Return [X, Y] of the center of cell containing provided text 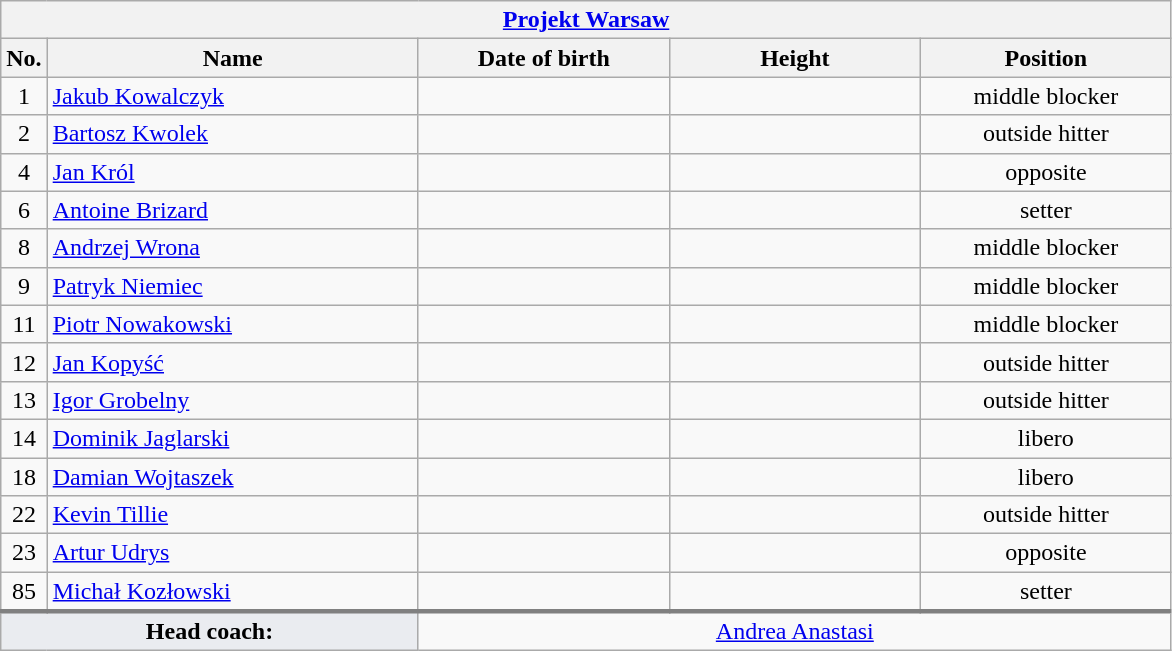
No. [24, 58]
85 [24, 592]
Igor Grobelny [232, 400]
Date of birth [544, 58]
Michał Kozłowski [232, 592]
Antoine Brizard [232, 210]
Height [794, 58]
11 [24, 324]
14 [24, 438]
Bartosz Kwolek [232, 134]
Jakub Kowalczyk [232, 96]
Dominik Jaglarski [232, 438]
2 [24, 134]
1 [24, 96]
18 [24, 477]
22 [24, 515]
12 [24, 362]
Artur Udrys [232, 553]
23 [24, 553]
Position [1046, 58]
8 [24, 248]
Head coach: [210, 631]
Jan Kopyść [232, 362]
Andrzej Wrona [232, 248]
4 [24, 172]
13 [24, 400]
9 [24, 286]
Kevin Tillie [232, 515]
Name [232, 58]
Andrea Anastasi [794, 631]
Damian Wojtaszek [232, 477]
Piotr Nowakowski [232, 324]
Patryk Niemiec [232, 286]
Jan Król [232, 172]
6 [24, 210]
Projekt Warsaw [586, 20]
